Provide the [X, Y] coordinate of the cell's center where the given text is located.  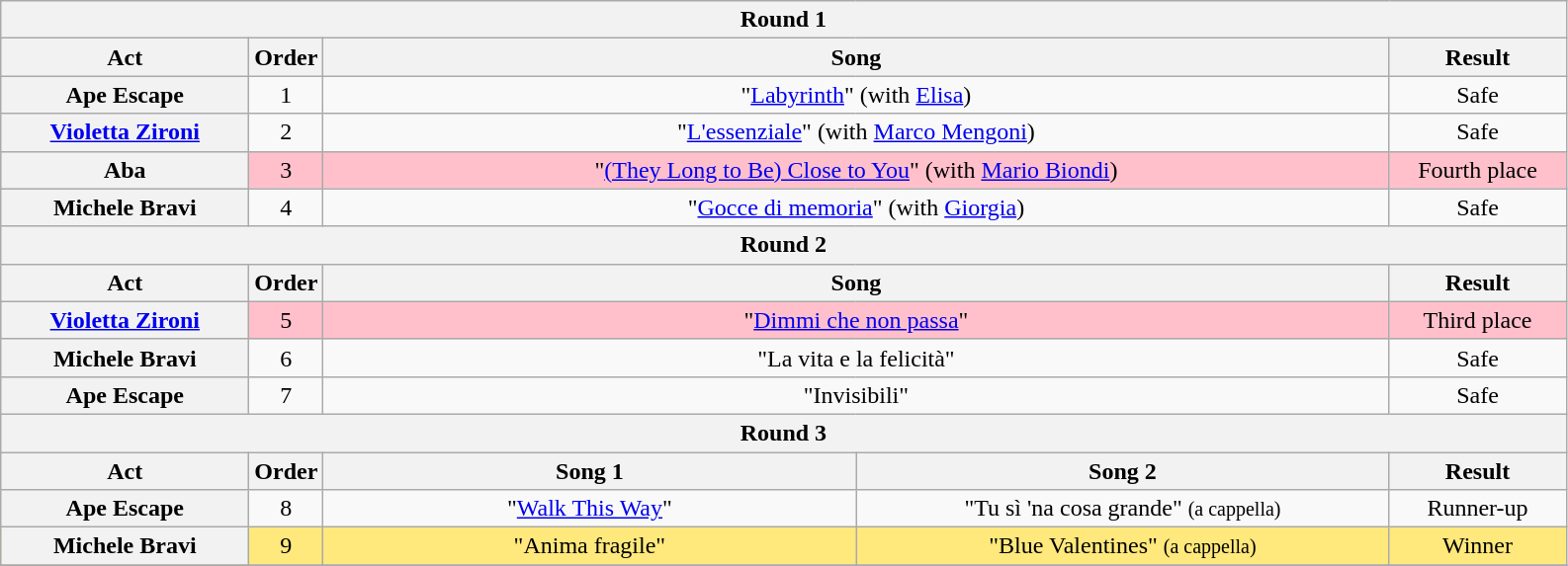
8 [287, 509]
"La vita e la felicità" [856, 358]
1 [287, 95]
Round 2 [783, 245]
"(They Long to Be) Close to You" (with Mario Biondi) [856, 170]
6 [287, 358]
"Tu sì 'na cosa grande" (a cappella) [1123, 509]
"Gocce di memoria" (with Giorgia) [856, 207]
"Walk This Way" [589, 509]
5 [287, 320]
Runner-up [1477, 509]
Fourth place [1477, 170]
9 [287, 546]
"Invisibili" [856, 395]
Aba [125, 170]
4 [287, 207]
"Labyrinth" (with Elisa) [856, 95]
"Anima fragile" [589, 546]
7 [287, 395]
Round 1 [783, 20]
"Dimmi che non passa" [856, 320]
3 [287, 170]
Song 1 [589, 471]
Third place [1477, 320]
"L'essenziale" (with Marco Mengoni) [856, 132]
Winner [1477, 546]
Song 2 [1123, 471]
Round 3 [783, 433]
2 [287, 132]
"Blue Valentines" (a cappella) [1123, 546]
